Capture the cell that displays the provided text and extract its [X, Y] central coordinate. 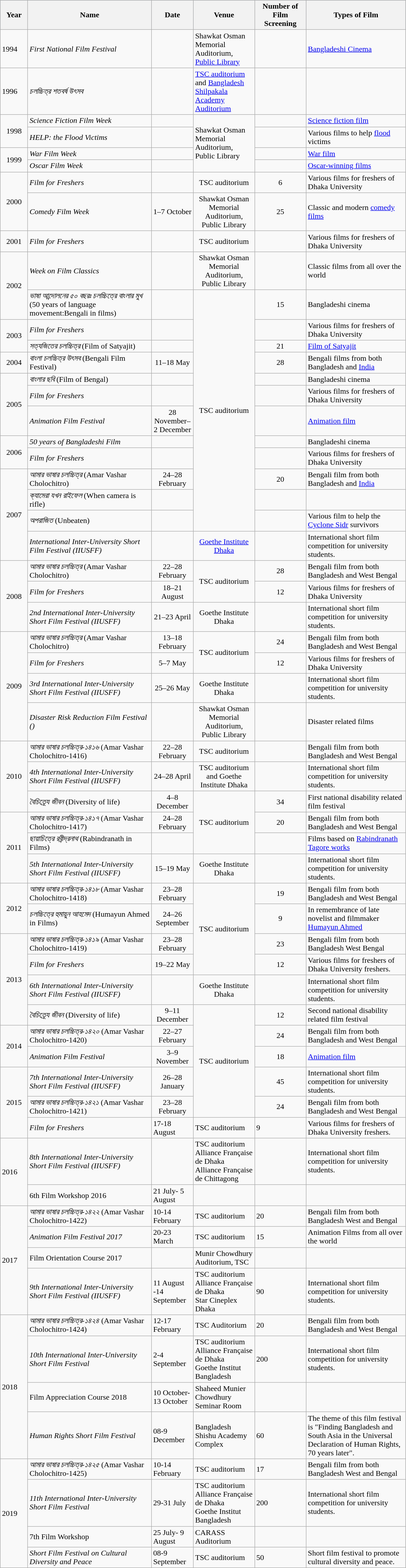
First National Film Festival [90, 49]
আমার ভাষার চলচ্চিত্র-১৪২৫ (Amar Vashar Cholochitro-1425) [90, 1469]
Short film festival to promote cultural diversity and peace. [356, 1557]
4th International Inter-University Short Film Festival (IIUSFF) [90, 776]
Number of Film Screening [280, 15]
8th International Inter-University Short Film Festival (IIUSFF) [90, 1162]
18–21 August [172, 591]
CARASS Auditorium [224, 1536]
In remembrance of late novelist and filmmaker Humayun Ahmed [356, 919]
2001 [14, 241]
90 [280, 1291]
45 [280, 1082]
আমার ভাষার চলচ্চিত্র-১৪২৪ (Amar Vashar Cholochitro-1424) [90, 1325]
Film Orientation Course 2017 [90, 1258]
Various films to help flood victims [356, 137]
24–28 April [172, 776]
War film [356, 154]
TSC auditoriumAlliance Française de DhakaStar Cineplex Dhaka [224, 1291]
5–7 May [172, 663]
War Film Week [90, 154]
TSC Auditorium [224, 1325]
Types of Film [356, 15]
1996 [14, 91]
Oscar-winning films [356, 166]
The theme of this film festival is "Finding Bangladesh and South Asia in the Universal Declaration of Human Rights, 70 years later". [356, 1435]
2013 [14, 979]
25 [280, 212]
50 years of Bangladeshi Film [90, 442]
25 July- 9 August [172, 1536]
29-31 July [172, 1503]
Year [14, 15]
26–28 January [172, 1082]
Human Rights Short Film Festival [90, 1435]
আমার ভাষার চলচ্চিত্র-১৪২১ (Amar Vashar Cholochitro-1421) [90, 1107]
2004 [14, 363]
2019 [14, 1513]
22–27 February [172, 1036]
28 November–2 December [172, 421]
2017 [14, 1260]
Science fiction film [356, 121]
First national disability related film festival [356, 801]
6th Film Workshop 2016 [90, 1195]
International Inter-University Short Film Festival (IIUSFF) [90, 546]
2012 [14, 908]
2018 [14, 1387]
HELP: the Flood Victims [90, 137]
Bengali film from both Bangladesh and India [356, 479]
2002 [14, 285]
21 July- 5 August [172, 1195]
আমার ভাষার চলচ্চিত্র-১৪২০ (Amar Vashar Cholochitro-1420) [90, 1036]
2005 [14, 405]
15–19 May [172, 868]
3rd International Inter-University Short Film Festival (IIUSFF) [90, 688]
11–18 May [172, 363]
2011 [14, 848]
Week on Film Classics [90, 271]
Classic and modern comedy films [356, 212]
Bangladesh Shishu Academy Complex [224, 1435]
Bangladeshi Cinema [356, 49]
7th International Inter-University Short Film Festival (IIUSFF) [90, 1082]
Name [90, 15]
Animation Film Festival 2017 [90, 1237]
08-9 September [172, 1557]
Film Appreciation Course 2018 [90, 1397]
TSC auditorium and Bangladesh Shilpakala Academy Auditorium [224, 91]
2016 [14, 1172]
Disaster related films [356, 722]
2010 [14, 776]
24–26 September [172, 919]
Bengali films from both Bangladesh and India [356, 363]
19–22 May [172, 965]
7th Film Workshop [90, 1536]
Classic films from all over the world [356, 271]
Films based on Rabindranath Tagore works [356, 843]
10th International Inter-University Short Film Festival [90, 1359]
1999 [14, 160]
18 [280, 1056]
2007 [14, 515]
20-23 March [172, 1237]
10 October-13 October [172, 1397]
অপরাজিত (Unbeaten) [90, 520]
Munir Chowdhury Auditorium, TSC [224, 1258]
চলচ্চিত্র শতবর্ষ উৎসব [90, 91]
ভাষা আন্দোলনের ৫০ বছরঃ চলচ্চিত্রে বাংলার মুখ (50 years of language movement:Bengali in films) [90, 304]
আমার ভাষার চলচ্চিত্র-১৪১৭ (Amar Vashar Cholochitro-1417) [90, 823]
11 August -14 September [172, 1291]
আমার ভাষার চলচ্চিত্র-১৪১৯ (Amar Vashar Cholochitro-1419) [90, 944]
4–8 December [172, 801]
Date [172, 15]
Oscar Film Week [90, 166]
Bengali film from both Bangladesh West Bengal [356, 944]
Film of Satyajit [356, 346]
Shaheed Munier Chowdhury Seminar Room [224, 1397]
17 [280, 1469]
TSC auditorium and Goethe Institute Dhaka [224, 776]
2008 [14, 596]
Second national disability related film festival [356, 1015]
Short Film Festival on Cultural Diversity and Peace [90, 1557]
Comedy Film Week [90, 212]
5th International Inter-University Short Film Festival (IIUSFF) [90, 868]
2015 [14, 1103]
বাংলার ছবি (Film of Bengal) [90, 379]
আমার ভাষার চলচ্চিত্র-১৪১৮ (Amar Vashar Cholochitro-1418) [90, 894]
1994 [14, 49]
25–26 May [172, 688]
2014 [14, 1046]
60 [280, 1435]
চলচ্চিত্রে হুমায়ুন আহমেদ (Humayun Ahmed in Films) [90, 919]
11th International Inter-University Short Film Festival [90, 1503]
2nd International Inter-University Short Film Festival (IIUSFF) [90, 617]
বাংলা চলচ্চিত্র উৎসব (Bengali Film Festival) [90, 363]
TSC auditoriumAlliance Française de DhakaAlliance Française de Chittagong [224, 1162]
1–7 October [172, 212]
2006 [14, 452]
1998 [14, 131]
ক্যামেরা যখন রাইফেল (When camera is rifle) [90, 500]
Various film to help the Cyclone Sidr survivors [356, 520]
08-9 December [172, 1435]
19 [280, 894]
9th International Inter-University Short Film Festival (IIUSFF) [90, 1291]
12-17 February [172, 1325]
9–11 December [172, 1015]
21–23 April [172, 617]
Disaster Risk Reduction Film Festival () [90, 722]
6 [280, 182]
Venue [224, 15]
23 [280, 944]
13–18 February [172, 642]
সত্যজিতের চলচ্চিত্র (Film of Satyajit) [90, 346]
2009 [14, 686]
2-4 September [172, 1359]
2000 [14, 201]
ছায়াচিত্রে রবীন্দ্রনাথ (Rabindranath in Films) [90, 843]
17-18 August [172, 1128]
34 [280, 801]
আমার ভাষার চলচ্চিত্র-১৪১৬ (Amar Vashar Cholochitro-1416) [90, 752]
2003 [14, 336]
6th International Inter-University Short Film Festival (IIUSFF) [90, 990]
50 [280, 1557]
আমার ভাষার চলচ্চিত্র-১৪২২ (Amar Vashar Cholochitro-1422) [90, 1216]
Science Fiction Film Week [90, 121]
Animation Films from all over the world [356, 1237]
3–9 November [172, 1056]
21 [280, 346]
